Return [x, y] of the center of cell containing provided text 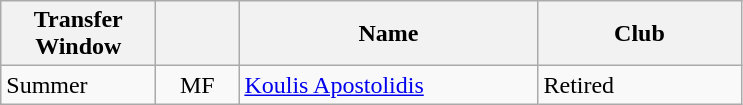
MF [198, 85]
Summer [78, 85]
Club [640, 34]
Retired [640, 85]
Transfer Window [78, 34]
Koulis Apostolidis [388, 85]
Name [388, 34]
